Extract the [X, Y] coordinate from the center of the cell holding the provided text.  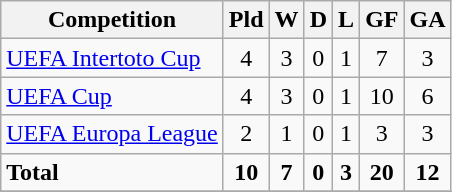
GF [382, 20]
Pld [246, 20]
D [318, 20]
UEFA Europa League [112, 134]
UEFA Intertoto Cup [112, 58]
Competition [112, 20]
20 [382, 172]
12 [428, 172]
Total [112, 172]
GA [428, 20]
L [346, 20]
6 [428, 96]
UEFA Cup [112, 96]
2 [246, 134]
W [286, 20]
